Return [X, Y] of the center of cell containing provided text 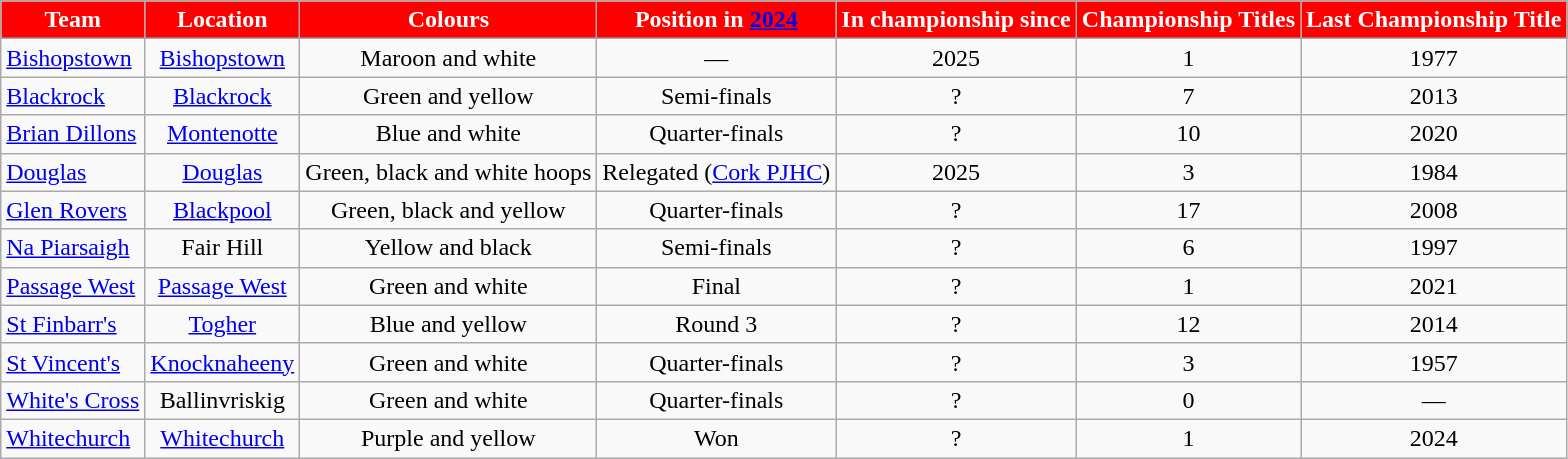
Brian Dillons [73, 134]
Ballinvriskig [222, 400]
6 [1188, 248]
Last Championship Title [1434, 20]
17 [1188, 210]
0 [1188, 400]
Colours [448, 20]
1997 [1434, 248]
Position in 2024 [716, 20]
2014 [1434, 324]
Location [222, 20]
2013 [1434, 96]
Yellow and black [448, 248]
10 [1188, 134]
2021 [1434, 286]
Championship Titles [1188, 20]
Team [73, 20]
Green, black and white hoops [448, 172]
Green and yellow [448, 96]
Final [716, 286]
Na Piarsaigh [73, 248]
In championship since [956, 20]
1977 [1434, 58]
2020 [1434, 134]
Blackpool [222, 210]
2008 [1434, 210]
Round 3 [716, 324]
12 [1188, 324]
Fair Hill [222, 248]
7 [1188, 96]
Glen Rovers [73, 210]
2024 [1434, 438]
Blue and white [448, 134]
St Vincent's [73, 362]
1957 [1434, 362]
Knocknaheeny [222, 362]
St Finbarr's [73, 324]
Montenotte [222, 134]
Blue and yellow [448, 324]
White's Cross [73, 400]
Togher [222, 324]
1984 [1434, 172]
Purple and yellow [448, 438]
Maroon and white [448, 58]
Green, black and yellow [448, 210]
Relegated (Cork PJHC) [716, 172]
Won [716, 438]
